Return the (x, y) coordinate for the center point of the cell that contains the specified text.  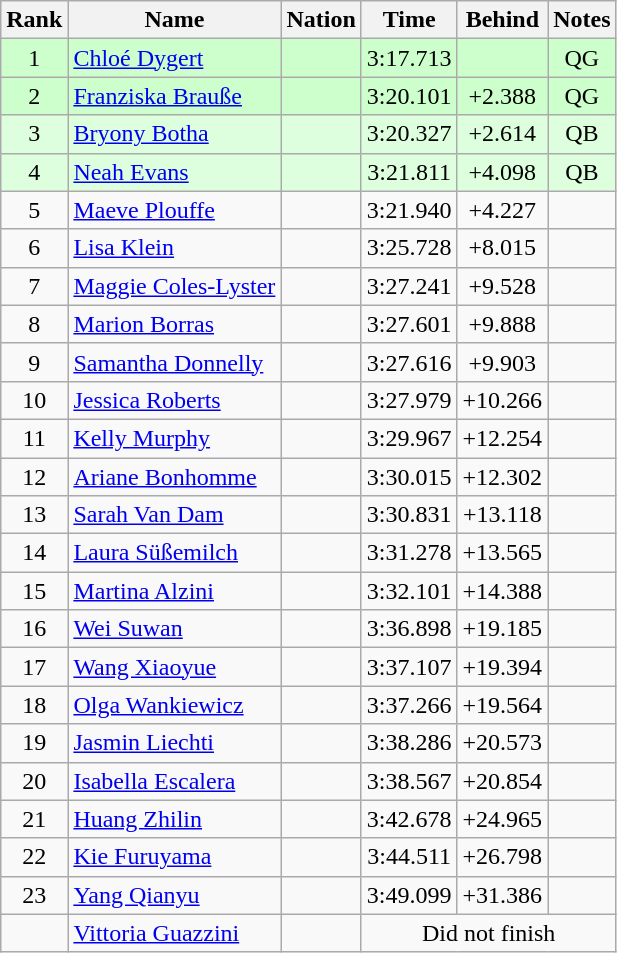
Time (409, 20)
+14.388 (502, 591)
+12.254 (502, 438)
3:49.099 (409, 895)
23 (34, 895)
Lisa Klein (174, 248)
+19.185 (502, 629)
11 (34, 438)
+20.854 (502, 781)
Nation (321, 20)
15 (34, 591)
3:32.101 (409, 591)
12 (34, 477)
Maeve Plouffe (174, 210)
+9.888 (502, 324)
Kie Furuyama (174, 857)
+19.394 (502, 667)
+13.565 (502, 553)
3:17.713 (409, 58)
3:31.278 (409, 553)
8 (34, 324)
6 (34, 248)
3:37.107 (409, 667)
Ariane Bonhomme (174, 477)
Did not finish (488, 933)
7 (34, 286)
Rank (34, 20)
3:27.979 (409, 400)
+2.614 (502, 134)
Wei Suwan (174, 629)
3:38.286 (409, 743)
+20.573 (502, 743)
3 (34, 134)
Behind (502, 20)
2 (34, 96)
3:20.101 (409, 96)
Chloé Dygert (174, 58)
+12.302 (502, 477)
+31.386 (502, 895)
+8.015 (502, 248)
Jasmin Liechti (174, 743)
1 (34, 58)
4 (34, 172)
Name (174, 20)
+19.564 (502, 705)
9 (34, 362)
5 (34, 210)
19 (34, 743)
Isabella Escalera (174, 781)
3:21.811 (409, 172)
Laura Süßemilch (174, 553)
+9.528 (502, 286)
3:44.511 (409, 857)
3:37.266 (409, 705)
Olga Wankiewicz (174, 705)
Wang Xiaoyue (174, 667)
Sarah Van Dam (174, 515)
3:30.015 (409, 477)
Bryony Botha (174, 134)
Maggie Coles-Lyster (174, 286)
10 (34, 400)
3:27.616 (409, 362)
Neah Evans (174, 172)
3:21.940 (409, 210)
+4.098 (502, 172)
+13.118 (502, 515)
Vittoria Guazzini (174, 933)
Yang Qianyu (174, 895)
+9.903 (502, 362)
3:42.678 (409, 819)
Marion Borras (174, 324)
Huang Zhilin (174, 819)
3:27.601 (409, 324)
Martina Alzini (174, 591)
+24.965 (502, 819)
Samantha Donnelly (174, 362)
13 (34, 515)
+4.227 (502, 210)
Franziska Brauße (174, 96)
3:25.728 (409, 248)
14 (34, 553)
3:29.967 (409, 438)
3:30.831 (409, 515)
21 (34, 819)
17 (34, 667)
3:38.567 (409, 781)
+2.388 (502, 96)
16 (34, 629)
Notes (582, 20)
18 (34, 705)
+10.266 (502, 400)
22 (34, 857)
Kelly Murphy (174, 438)
3:36.898 (409, 629)
20 (34, 781)
+26.798 (502, 857)
3:20.327 (409, 134)
3:27.241 (409, 286)
Jessica Roberts (174, 400)
